Determine the [X, Y] coordinate at the center of the cell enclosing the given text.  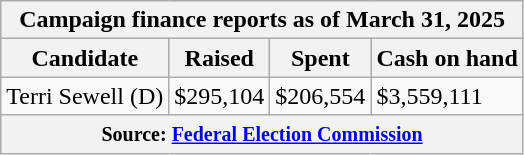
Spent [320, 58]
$295,104 [220, 96]
Terri Sewell (D) [85, 96]
Raised [220, 58]
Campaign finance reports as of March 31, 2025 [262, 20]
Cash on hand [447, 58]
Source: Federal Election Commission [262, 134]
$206,554 [320, 96]
$3,559,111 [447, 96]
Candidate [85, 58]
